From the cell containing the given text, extract its center point as (X, Y) coordinate. 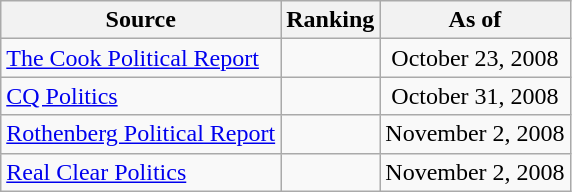
As of (475, 20)
CQ Politics (141, 96)
Rothenberg Political Report (141, 134)
Real Clear Politics (141, 172)
The Cook Political Report (141, 58)
October 23, 2008 (475, 58)
Source (141, 20)
October 31, 2008 (475, 96)
Ranking (330, 20)
